Detect which cell encompasses the target text, then output its (x, y) center coordinate. 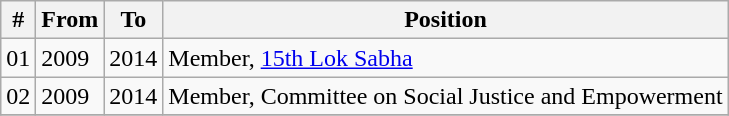
01 (18, 58)
From (70, 20)
Position (446, 20)
02 (18, 96)
To (134, 20)
# (18, 20)
Member, Committee on Social Justice and Empowerment (446, 96)
Member, 15th Lok Sabha (446, 58)
